From the cell containing the given text, extract its center point as (x, y) coordinate. 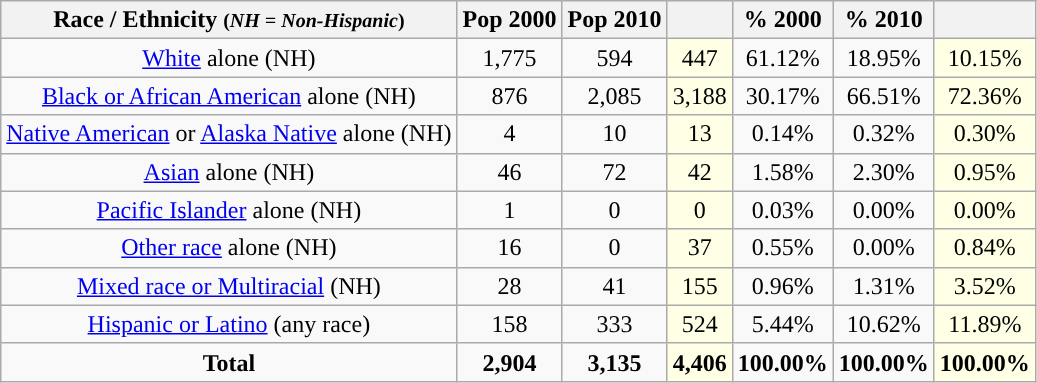
11.89% (984, 324)
158 (510, 324)
10.62% (884, 324)
Asian alone (NH) (229, 172)
5.44% (782, 324)
72 (614, 172)
Pop 2010 (614, 20)
Pacific Islander alone (NH) (229, 210)
13 (700, 134)
Pop 2000 (510, 20)
2.30% (884, 172)
16 (510, 248)
Native American or Alaska Native alone (NH) (229, 134)
10 (614, 134)
3,188 (700, 96)
42 (700, 172)
0.95% (984, 172)
Total (229, 362)
0.14% (782, 134)
155 (700, 286)
% 2010 (884, 20)
4,406 (700, 362)
524 (700, 324)
2,904 (510, 362)
876 (510, 96)
72.36% (984, 96)
2,085 (614, 96)
28 (510, 286)
1.31% (884, 286)
61.12% (782, 58)
Race / Ethnicity (NH = Non-Hispanic) (229, 20)
333 (614, 324)
White alone (NH) (229, 58)
10.15% (984, 58)
18.95% (884, 58)
3.52% (984, 286)
Mixed race or Multiracial (NH) (229, 286)
0.96% (782, 286)
4 (510, 134)
Black or African American alone (NH) (229, 96)
0.30% (984, 134)
1 (510, 210)
37 (700, 248)
% 2000 (782, 20)
Hispanic or Latino (any race) (229, 324)
3,135 (614, 362)
1,775 (510, 58)
30.17% (782, 96)
447 (700, 58)
1.58% (782, 172)
41 (614, 286)
0.03% (782, 210)
594 (614, 58)
46 (510, 172)
Other race alone (NH) (229, 248)
0.55% (782, 248)
0.84% (984, 248)
66.51% (884, 96)
0.32% (884, 134)
